Identify which cell holds the provided text, then report its [x, y] central coordinate. 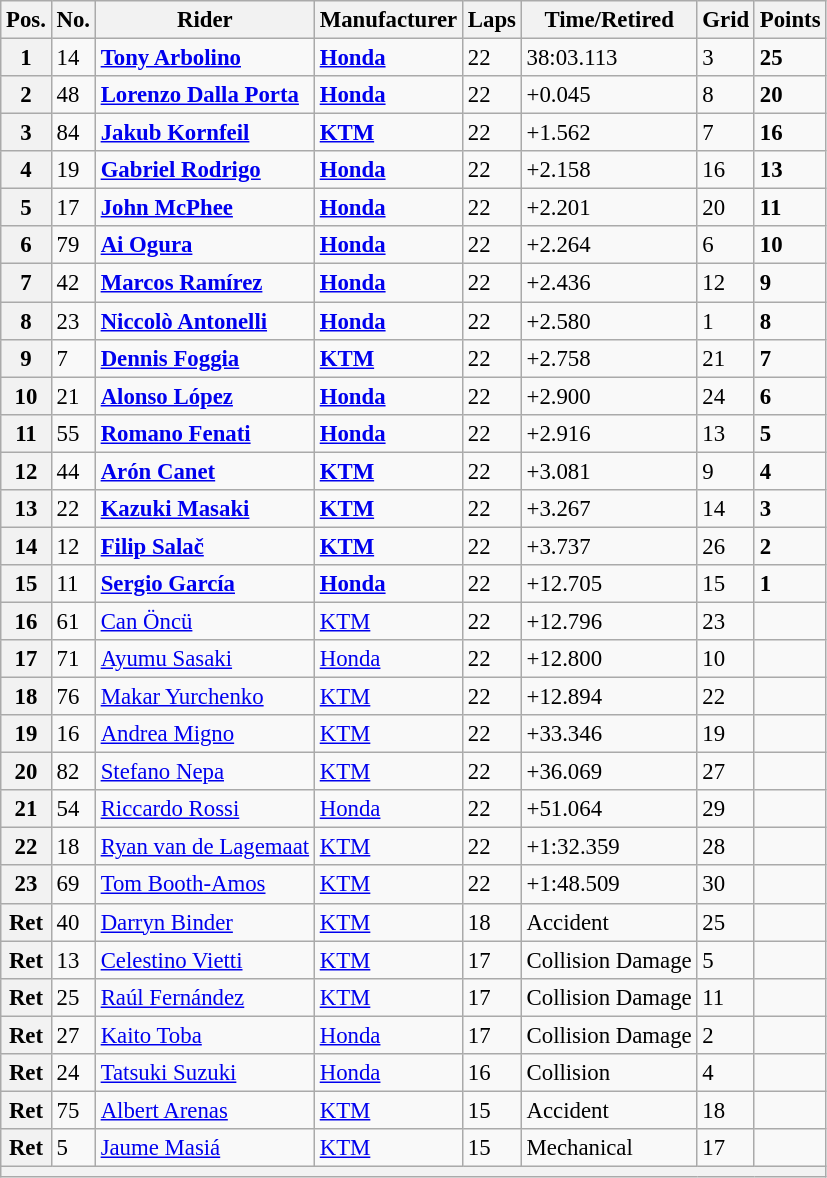
75 [73, 1110]
30 [726, 885]
No. [73, 20]
Darryn Binder [204, 922]
+51.064 [609, 809]
Mechanical [609, 1148]
Tom Booth-Amos [204, 885]
Tatsuki Suzuki [204, 1073]
Gabriel Rodrigo [204, 170]
Arón Canet [204, 471]
Jaume Masiá [204, 1148]
Rider [204, 20]
Alonso López [204, 396]
Albert Arenas [204, 1110]
Ai Ogura [204, 245]
+36.069 [609, 772]
Laps [492, 20]
+12.800 [609, 659]
+1:32.359 [609, 847]
+3.081 [609, 471]
Riccardo Rossi [204, 809]
+1.562 [609, 133]
29 [726, 809]
38:03.113 [609, 58]
Romano Fenati [204, 433]
+2.580 [609, 321]
Lorenzo Dalla Porta [204, 95]
Celestino Vietti [204, 960]
Collision [609, 1073]
+12.894 [609, 697]
76 [73, 697]
+2.264 [609, 245]
55 [73, 433]
40 [73, 922]
+3.737 [609, 546]
69 [73, 885]
Dennis Foggia [204, 358]
84 [73, 133]
Kaito Toba [204, 1035]
Marcos Ramírez [204, 283]
44 [73, 471]
Makar Yurchenko [204, 697]
Filip Salač [204, 546]
+3.267 [609, 509]
+2.158 [609, 170]
Niccolò Antonelli [204, 321]
+12.705 [609, 584]
+0.045 [609, 95]
Tony Arbolino [204, 58]
82 [73, 772]
Andrea Migno [204, 734]
+2.201 [609, 208]
26 [726, 546]
61 [73, 621]
Sergio García [204, 584]
+2.436 [609, 283]
42 [73, 283]
+2.916 [609, 433]
Can Öncü [204, 621]
Time/Retired [609, 20]
Jakub Kornfeil [204, 133]
48 [73, 95]
71 [73, 659]
Stefano Nepa [204, 772]
Points [790, 20]
Grid [726, 20]
+33.346 [609, 734]
Ayumu Sasaki [204, 659]
Pos. [26, 20]
+12.796 [609, 621]
+2.900 [609, 396]
Manufacturer [388, 20]
+1:48.509 [609, 885]
Raúl Fernández [204, 997]
28 [726, 847]
John McPhee [204, 208]
Kazuki Masaki [204, 509]
+2.758 [609, 358]
79 [73, 245]
Ryan van de Lagemaat [204, 847]
54 [73, 809]
